Detect which cell encompasses the target text, then output its [x, y] center coordinate. 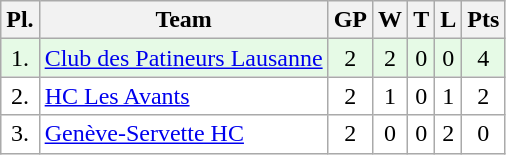
L [448, 20]
3. [20, 134]
4 [484, 58]
Pts [484, 20]
Club des Patineurs Lausanne [184, 58]
HC Les Avants [184, 96]
GP [350, 20]
Pl. [20, 20]
W [390, 20]
1. [20, 58]
2. [20, 96]
Genève-Servette HC [184, 134]
T [422, 20]
Team [184, 20]
